Extract the [X, Y] coordinate from the center of the cell holding the provided text.  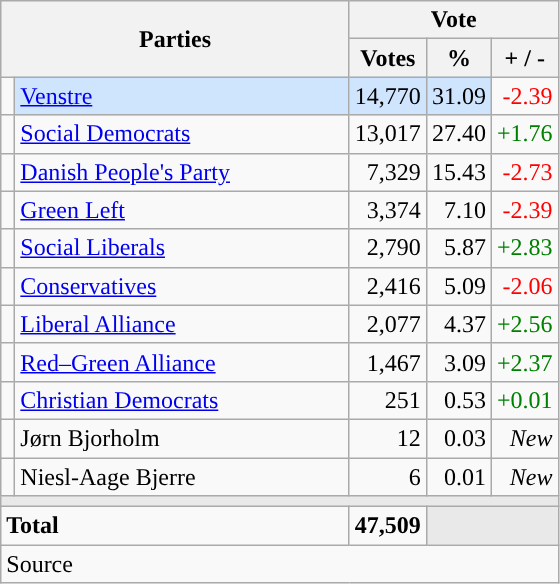
2,416 [388, 286]
% [458, 58]
3,374 [388, 210]
47,509 [388, 526]
Green Left [182, 210]
15.43 [458, 172]
251 [388, 400]
27.40 [458, 134]
Red–Green Alliance [182, 362]
Votes [388, 58]
Parties [176, 39]
-2.06 [524, 286]
+2.56 [524, 324]
5.87 [458, 248]
+1.76 [524, 134]
+2.83 [524, 248]
7,329 [388, 172]
+2.37 [524, 362]
0.53 [458, 400]
13,017 [388, 134]
6 [388, 477]
4.37 [458, 324]
3.09 [458, 362]
Liberal Alliance [182, 324]
0.01 [458, 477]
Danish People's Party [182, 172]
7.10 [458, 210]
14,770 [388, 96]
12 [388, 438]
+0.01 [524, 400]
Source [280, 564]
1,467 [388, 362]
Social Liberals [182, 248]
0.03 [458, 438]
Total [176, 526]
+ / - [524, 58]
Conservatives [182, 286]
2,790 [388, 248]
Venstre [182, 96]
5.09 [458, 286]
Niesl-Aage Bjerre [182, 477]
31.09 [458, 96]
Christian Democrats [182, 400]
Jørn Bjorholm [182, 438]
Vote [454, 20]
-2.73 [524, 172]
2,077 [388, 324]
Social Democrats [182, 134]
